Provide the (x, y) coordinate of the cell's center where the given text is located.  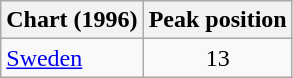
Sweden (72, 58)
Peak position (218, 20)
Chart (1996) (72, 20)
13 (218, 58)
